From the cell containing the given text, extract its center point as [x, y] coordinate. 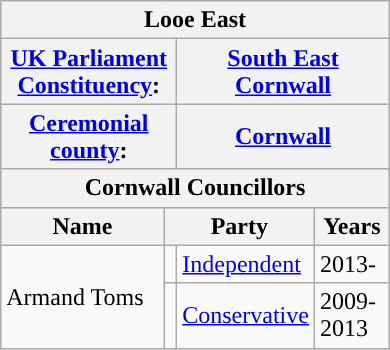
UK Parliament Constituency: [89, 72]
Cornwall [284, 136]
Looe East [195, 20]
Independent [246, 264]
Ceremonial county: [89, 136]
2013- [352, 264]
2009-2013 [352, 316]
Armand Toms [82, 296]
Party [239, 226]
Name [82, 226]
Cornwall Councillors [195, 188]
Conservative [246, 316]
South East Cornwall [284, 72]
Years [352, 226]
